From the cell containing the given text, extract its center point as [X, Y] coordinate. 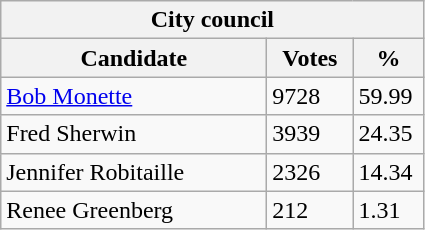
City council [212, 20]
2326 [310, 172]
1.31 [388, 210]
Candidate [134, 58]
3939 [310, 134]
Fred Sherwin [134, 134]
24.35 [388, 134]
Jennifer Robitaille [134, 172]
Renee Greenberg [134, 210]
Bob Monette [134, 96]
212 [310, 210]
% [388, 58]
Votes [310, 58]
14.34 [388, 172]
9728 [310, 96]
59.99 [388, 96]
